Pinpoint the cell where the given text exists, returning its (X, Y) midpoint coordinate. 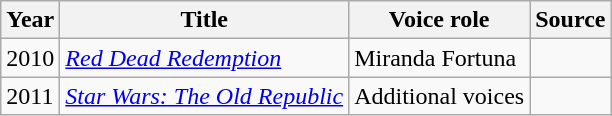
Title (204, 20)
Additional voices (440, 96)
Voice role (440, 20)
Star Wars: The Old Republic (204, 96)
2010 (30, 58)
Miranda Fortuna (440, 58)
Source (570, 20)
Red Dead Redemption (204, 58)
2011 (30, 96)
Year (30, 20)
